Return the [x, y] coordinate for the center point of the cell that contains the specified text.  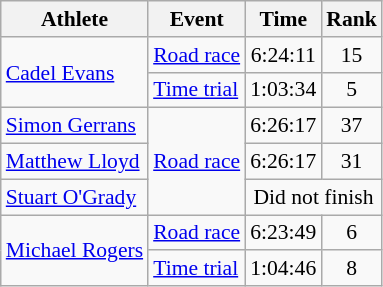
Stuart O'Grady [74, 197]
Cadel Evans [74, 72]
1:03:34 [283, 90]
Michael Rogers [74, 250]
Athlete [74, 19]
15 [352, 55]
6:23:49 [283, 233]
8 [352, 269]
37 [352, 126]
Event [196, 19]
6:24:11 [283, 55]
Matthew Lloyd [74, 162]
Time [283, 19]
1:04:46 [283, 269]
Simon Gerrans [74, 126]
6 [352, 233]
31 [352, 162]
Did not finish [314, 197]
Rank [352, 19]
5 [352, 90]
